Pinpoint the cell where the given text exists, returning its [x, y] midpoint coordinate. 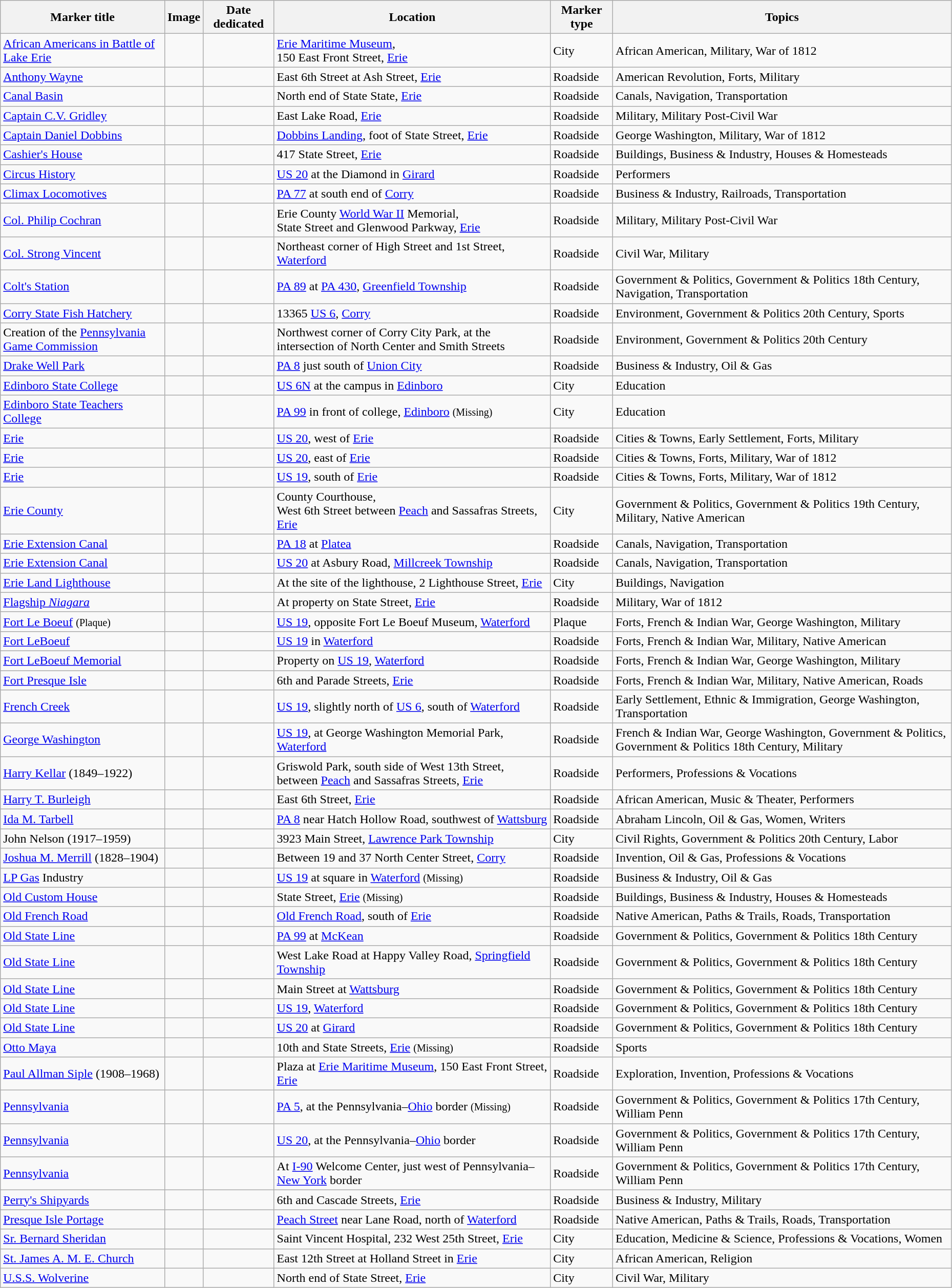
Civil Rights, Government & Politics 20th Century, Labor [782, 839]
Edinboro State College [83, 385]
PA 8 just south of Union City [412, 366]
Property on US 19, Waterford [412, 660]
Business & Industry, Military [782, 1200]
West Lake Road at Happy Valley Road, Springfield Township [412, 962]
PA 89 at PA 430, Greenfield Township [412, 287]
At the site of the lighthouse, 2 Lighthouse Street, Erie [412, 583]
Cashier's House [83, 155]
PA 77 at south end of Corry [412, 194]
North end of State State, Erie [412, 96]
Between 19 and 37 North Center Street, Corry [412, 858]
Fort LeBoeuf [83, 641]
LP Gas Industry [83, 877]
U.S.S. Wolverine [83, 1278]
State Street, Erie (Missing) [412, 897]
Buildings, Navigation [782, 583]
East 12th Street at Holland Street in Erie [412, 1258]
US 19, Waterford [412, 1008]
Location [412, 17]
US 6N at the campus in Edinboro [412, 385]
PA 99 at McKean [412, 936]
Presque Isle Portage [83, 1219]
Anthony Wayne [83, 77]
417 State Street, Erie [412, 155]
US 19, at George Washington Memorial Park, Waterford [412, 740]
Marker type [582, 17]
St. James A. M. E. Church [83, 1258]
Marker title [83, 17]
Otto Maya [83, 1047]
French & Indian War, George Washington, Government & Politics, Government & Politics 18th Century, Military [782, 740]
PA 99 in front of college, Edinboro (Missing) [412, 412]
US 19, south of Erie [412, 477]
Harry Kellar (1849–1922) [83, 773]
Abraham Lincoln, Oil & Gas, Women, Writers [782, 819]
Erie Maritime Museum,150 East Front Street, Erie [412, 50]
US 19 in Waterford [412, 641]
Saint Vincent Hospital, 232 West 25th Street, Erie [412, 1239]
East 6th Street at Ash Street, Erie [412, 77]
Fort Le Boeuf (Plaque) [83, 621]
US 19 at square in Waterford (Missing) [412, 877]
PA 8 near Hatch Hollow Road, southwest of Wattsburg [412, 819]
Business & Industry, Railroads, Transportation [782, 194]
African Americans in Battle of Lake Erie [83, 50]
Date dedicated [239, 17]
Topics [782, 17]
Captain Daniel Dobbins [83, 135]
Old French Road [83, 916]
Col. Strong Vincent [83, 253]
Sports [782, 1047]
At property on State Street, Erie [412, 602]
French Creek [83, 706]
Government & Politics, Government & Politics 19th Century, Military, Native American [782, 510]
US 20 at Asbury Road, Millcreek Township [412, 563]
Old Custom House [83, 897]
African American, Military, War of 1812 [782, 50]
US 20, west of Erie [412, 438]
US 20, at the Pennsylvania–Ohio border [412, 1141]
Image [184, 17]
Joshua M. Merrill (1828–1904) [83, 858]
John Nelson (1917–1959) [83, 839]
Forts, French & Indian War, Military, Native American, Roads [782, 680]
US 19, slightly north of US 6, south of Waterford [412, 706]
Environment, Government & Politics 20th Century, Sports [782, 313]
African American, Music & Theater, Performers [782, 800]
US 20 at the Diamond in Girard [412, 174]
6th and Parade Streets, Erie [412, 680]
Perry's Shipyards [83, 1200]
PA 5, at the Pennsylvania–Ohio border (Missing) [412, 1107]
Early Settlement, Ethnic & Immigration, George Washington, Transportation [782, 706]
PA 18 at Platea [412, 544]
Northeast corner of High Street and 1st Street, Waterford [412, 253]
Drake Well Park [83, 366]
Ida M. Tarbell [83, 819]
Flagship Niagara [83, 602]
Harry T. Burleigh [83, 800]
Environment, Government & Politics 20th Century [782, 340]
Forts, French & Indian War, Military, Native American [782, 641]
Peach Street near Lane Road, north of Waterford [412, 1219]
Government & Politics, Government & Politics 18th Century, Navigation, Transportation [782, 287]
Performers [782, 174]
Dobbins Landing, foot of State Street, Erie [412, 135]
13365 US 6, Corry [412, 313]
North end of State Street, Erie [412, 1278]
US 20, east of Erie [412, 458]
Northwest corner of Corry City Park, at the intersection of North Center and Smith Streets [412, 340]
US 20 at Girard [412, 1027]
Sr. Bernard Sheridan [83, 1239]
Canal Basin [83, 96]
Exploration, Invention, Professions & Vocations [782, 1074]
Old French Road, south of Erie [412, 916]
American Revolution, Forts, Military [782, 77]
East Lake Road, Erie [412, 116]
Captain C.V. Gridley [83, 116]
Corry State Fish Hatchery [83, 313]
Griswold Park, south side of West 13th Street, between Peach and Sassafras Streets, Erie [412, 773]
Invention, Oil & Gas, Professions & Vocations [782, 858]
Military, War of 1812 [782, 602]
Erie Land Lighthouse [83, 583]
George Washington, Military, War of 1812 [782, 135]
US 19, opposite Fort Le Boeuf Museum, Waterford [412, 621]
Creation of the Pennsylvania Game Commission [83, 340]
East 6th Street, Erie [412, 800]
George Washington [83, 740]
Climax Locomotives [83, 194]
Plaque [582, 621]
3923 Main Street, Lawrence Park Township [412, 839]
Performers, Professions & Vocations [782, 773]
Main Street at Wattsburg [412, 989]
6th and Cascade Streets, Erie [412, 1200]
Erie County [83, 510]
Erie County World War II Memorial,State Street and Glenwood Parkway, Erie [412, 220]
Col. Philip Cochran [83, 220]
Fort LeBoeuf Memorial [83, 660]
Circus History [83, 174]
African American, Religion [782, 1258]
Plaza at Erie Maritime Museum, 150 East Front Street, Erie [412, 1074]
Paul Allman Siple (1908–1968) [83, 1074]
Edinboro State Teachers College [83, 412]
Cities & Towns, Early Settlement, Forts, Military [782, 438]
County Courthouse,West 6th Street between Peach and Sassafras Streets, Erie [412, 510]
Fort Presque Isle [83, 680]
Colt's Station [83, 287]
At I-90 Welcome Center, just west of Pennsylvania–New York border [412, 1173]
Education, Medicine & Science, Professions & Vocations, Women [782, 1239]
10th and State Streets, Erie (Missing) [412, 1047]
